Search for the cell housing the specified text and yield its (x, y) center coordinate. 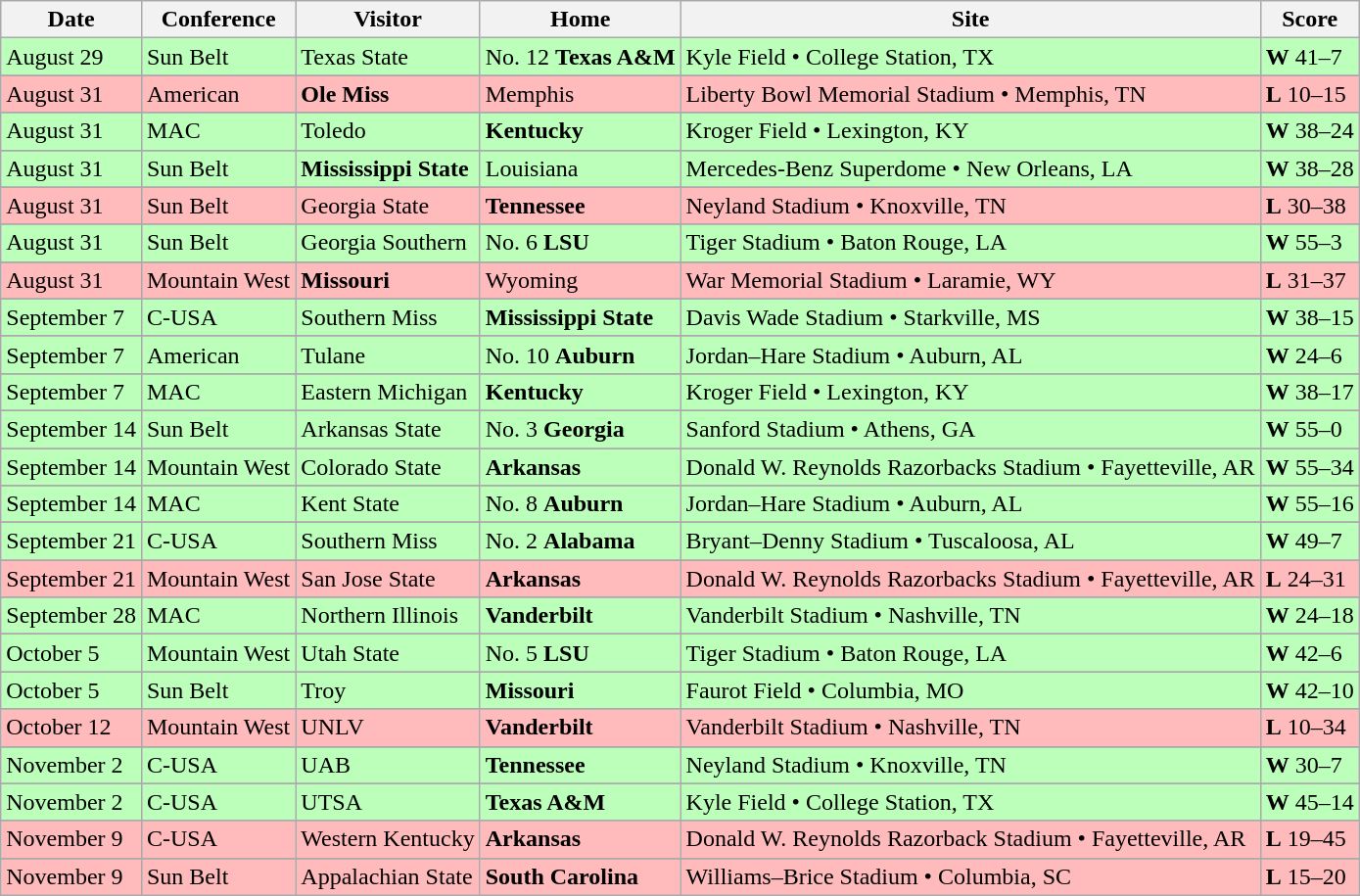
No. 2 Alabama (580, 542)
Texas A&M (580, 802)
Davis Wade Stadium • Starkville, MS (970, 317)
No. 5 LSU (580, 653)
Conference (217, 20)
Troy (388, 690)
W 42–10 (1310, 690)
Memphis (580, 94)
Williams–Brice Stadium • Columbia, SC (970, 876)
W 42–6 (1310, 653)
UTSA (388, 802)
W 38–24 (1310, 131)
L 10–34 (1310, 728)
Date (71, 20)
August 29 (71, 57)
Georgia State (388, 206)
Arkansas State (388, 429)
W 30–7 (1310, 765)
Appalachian State (388, 876)
South Carolina (580, 876)
Western Kentucky (388, 839)
No. 8 Auburn (580, 504)
L 19–45 (1310, 839)
October 12 (71, 728)
Kent State (388, 504)
Donald W. Reynolds Razorback Stadium • Fayetteville, AR (970, 839)
Visitor (388, 20)
W 38–17 (1310, 392)
Score (1310, 20)
Utah State (388, 653)
W 55–3 (1310, 243)
Liberty Bowl Memorial Stadium • Memphis, TN (970, 94)
L 10–15 (1310, 94)
L 31–37 (1310, 280)
W 38–15 (1310, 317)
September 28 (71, 616)
W 55–16 (1310, 504)
L 30–38 (1310, 206)
W 41–7 (1310, 57)
W 55–0 (1310, 429)
Mercedes-Benz Superdome • New Orleans, LA (970, 168)
Georgia Southern (388, 243)
W 24–6 (1310, 354)
W 45–14 (1310, 802)
No. 6 LSU (580, 243)
Bryant–Denny Stadium • Tuscaloosa, AL (970, 542)
Eastern Michigan (388, 392)
Texas State (388, 57)
W 24–18 (1310, 616)
No. 3 Georgia (580, 429)
Sanford Stadium • Athens, GA (970, 429)
L 24–31 (1310, 579)
W 38–28 (1310, 168)
War Memorial Stadium • Laramie, WY (970, 280)
No. 10 Auburn (580, 354)
UAB (388, 765)
Louisiana (580, 168)
W 49–7 (1310, 542)
Ole Miss (388, 94)
Tulane (388, 354)
L 15–20 (1310, 876)
No. 12 Texas A&M (580, 57)
Northern Illinois (388, 616)
Toledo (388, 131)
Faurot Field • Columbia, MO (970, 690)
UNLV (388, 728)
San Jose State (388, 579)
W 55–34 (1310, 467)
Site (970, 20)
Home (580, 20)
Colorado State (388, 467)
Wyoming (580, 280)
